Provide the (x, y) coordinate of the cell's center where the given text is located.  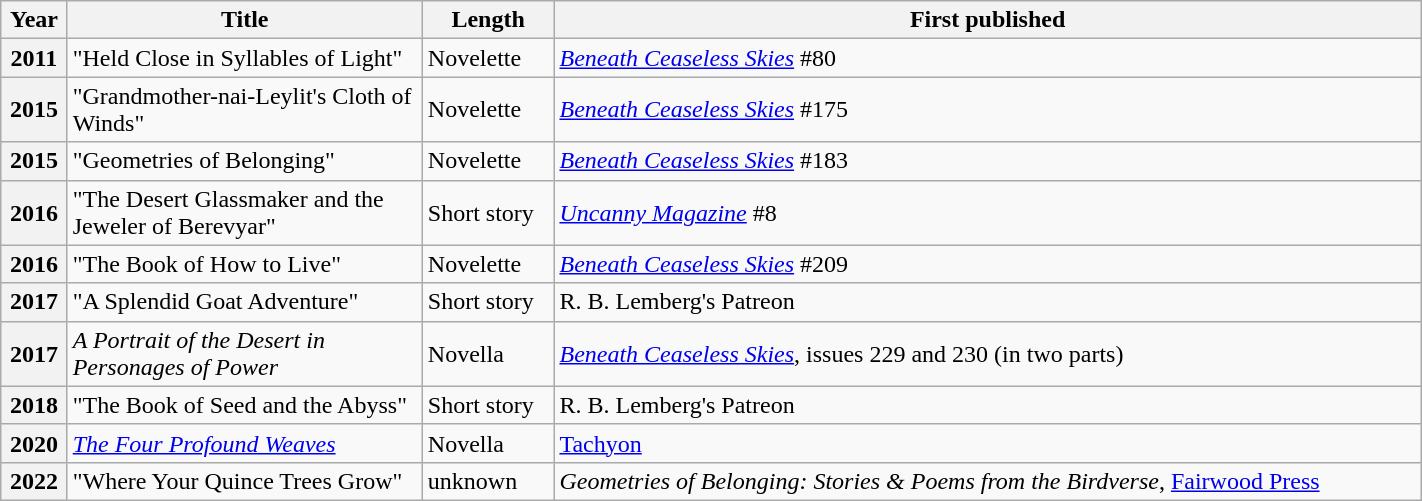
The Four Profound Weaves (244, 443)
Geometries of Belonging: Stories & Poems from the Birdverse, Fairwood Press (988, 481)
"Where Your Quince Trees Grow" (244, 481)
Year (34, 20)
2022 (34, 481)
A Portrait of the Desert in Personages of Power (244, 354)
"Grandmother-nai-Leylit's Cloth of Winds" (244, 110)
Beneath Ceaseless Skies #175 (988, 110)
"Held Close in Syllables of Light" (244, 58)
Uncanny Magazine #8 (988, 212)
Title (244, 20)
"The Desert Glassmaker and the Jeweler of Berevyar" (244, 212)
2020 (34, 443)
Beneath Ceaseless Skies, issues 229 and 230 (in two parts) (988, 354)
2011 (34, 58)
"The Book of How to Live" (244, 264)
Beneath Ceaseless Skies #209 (988, 264)
Length (488, 20)
Beneath Ceaseless Skies #183 (988, 161)
unknown (488, 481)
"The Book of Seed and the Abyss" (244, 405)
"A Splendid Goat Adventure" (244, 302)
First published (988, 20)
"Geometries of Belonging" (244, 161)
2018 (34, 405)
Beneath Ceaseless Skies #80 (988, 58)
Tachyon (988, 443)
